Search for the cell housing the specified text and yield its (x, y) center coordinate. 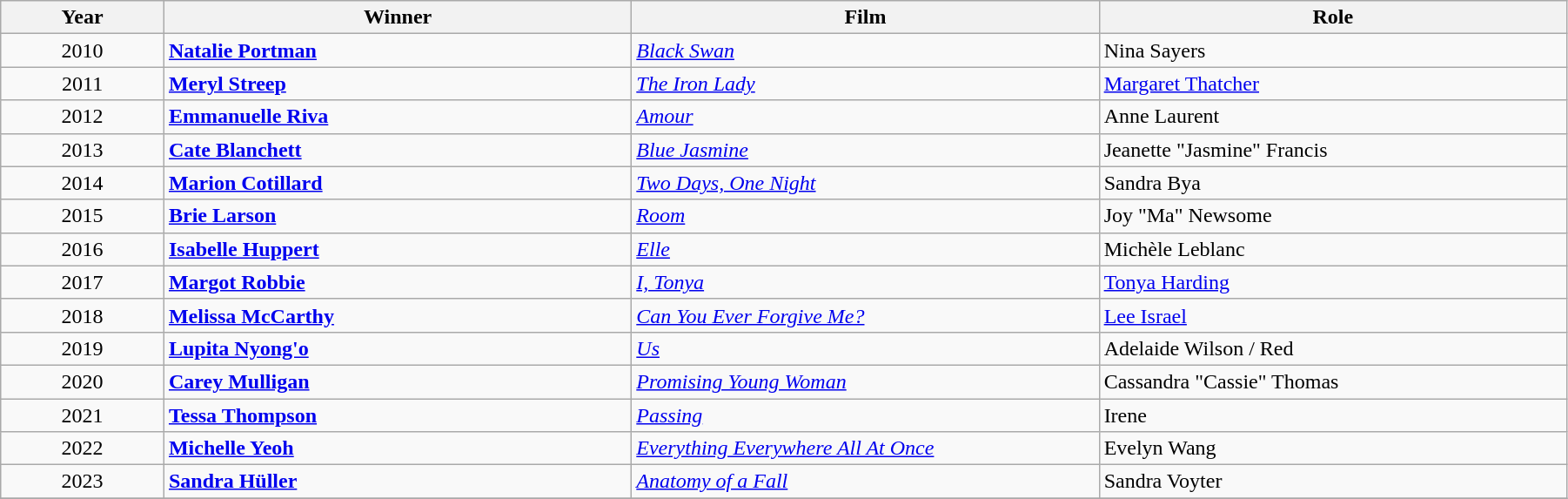
Natalie Portman (397, 51)
Joy "Ma" Newsome (1333, 216)
Carey Mulligan (397, 381)
Tonya Harding (1333, 282)
Lupita Nyong'o (397, 348)
2010 (83, 51)
Two Days, One Night (865, 183)
2017 (83, 282)
2015 (83, 216)
Blue Jasmine (865, 150)
Room (865, 216)
2019 (83, 348)
Cate Blanchett (397, 150)
2011 (83, 84)
2013 (83, 150)
Winner (397, 17)
Isabelle Huppert (397, 249)
Year (83, 17)
Role (1333, 17)
Adelaide Wilson / Red (1333, 348)
Anatomy of a Fall (865, 482)
Margaret Thatcher (1333, 84)
2023 (83, 482)
2021 (83, 415)
Film (865, 17)
Melissa McCarthy (397, 315)
Marion Cotillard (397, 183)
Sandra Bya (1333, 183)
2018 (83, 315)
2020 (83, 381)
Amour (865, 117)
Lee Israel (1333, 315)
2012 (83, 117)
Tessa Thompson (397, 415)
Passing (865, 415)
Promising Young Woman (865, 381)
2022 (83, 448)
Black Swan (865, 51)
Emmanuelle Riva (397, 117)
Cassandra "Cassie" Thomas (1333, 381)
Michèle Leblanc (1333, 249)
Everything Everywhere All At Once (865, 448)
Anne Laurent (1333, 117)
2014 (83, 183)
I, Tonya (865, 282)
Margot Robbie (397, 282)
Can You Ever Forgive Me? (865, 315)
Sandra Hüller (397, 482)
The Iron Lady (865, 84)
2016 (83, 249)
Evelyn Wang (1333, 448)
Meryl Streep (397, 84)
Brie Larson (397, 216)
Sandra Voyter (1333, 482)
Nina Sayers (1333, 51)
Michelle Yeoh (397, 448)
Irene (1333, 415)
Jeanette "Jasmine" Francis (1333, 150)
Us (865, 348)
Elle (865, 249)
